For the text-containing cell, return its midpoint in [X, Y] coordinate format. 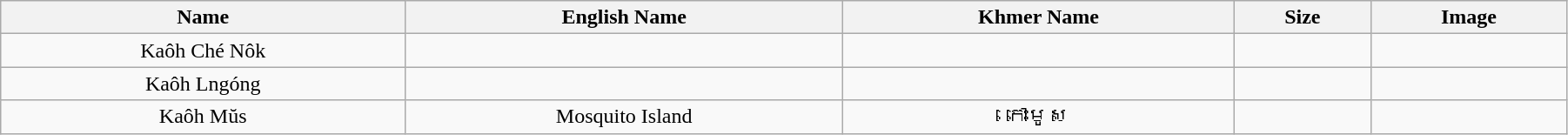
English Name [625, 17]
Kaôh Ché Nôk [204, 51]
Khmer Name [1039, 17]
Kaôh Lngóng [204, 84]
កោះមូស [1039, 117]
Kaôh Mŭs [204, 117]
Size [1302, 17]
Image [1469, 17]
Mosquito Island [625, 117]
Name [204, 17]
